Return the [x, y] coordinate for the center point of the cell that contains the specified text.  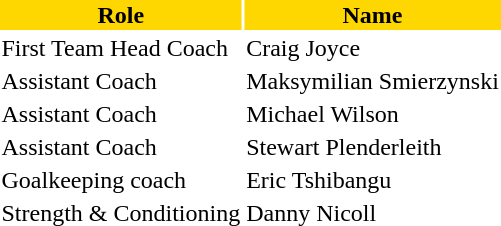
First Team Head Coach [121, 48]
Eric Tshibangu [373, 180]
Maksymilian Smierzynski [373, 81]
Role [121, 15]
Goalkeeping coach [121, 180]
Name [373, 15]
Stewart Plenderleith [373, 147]
Michael Wilson [373, 114]
Craig Joyce [373, 48]
